Determine the (x, y) coordinate at the center of the cell enclosing the given text.  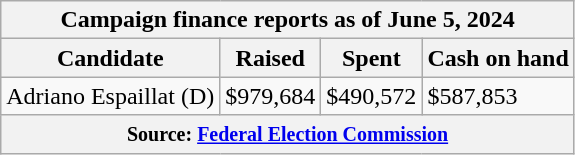
Raised (270, 58)
Cash on hand (498, 58)
$979,684 (270, 96)
Candidate (110, 58)
Source: Federal Election Commission (288, 134)
Adriano Espaillat (D) (110, 96)
$490,572 (372, 96)
Spent (372, 58)
Campaign finance reports as of June 5, 2024 (288, 20)
$587,853 (498, 96)
